Locate the cell with the specified text and output its (x, y) center coordinate. 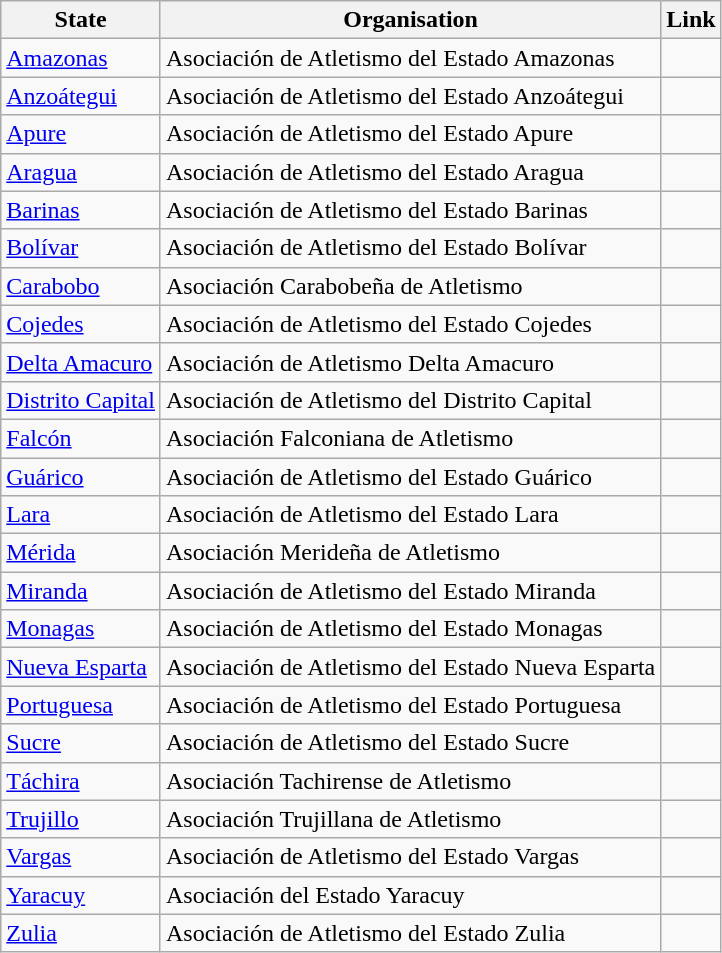
Asociación de Atletismo del Estado Monagas (410, 629)
Asociación del Estado Yaracuy (410, 895)
Asociación de Atletismo del Estado Vargas (410, 857)
Carabobo (81, 286)
Monagas (81, 629)
Asociación Trujillana de Atletismo (410, 819)
Asociación Merideña de Atletismo (410, 553)
Asociación de Atletismo del Estado Zulia (410, 933)
Asociación de Atletismo del Estado Bolívar (410, 248)
Barinas (81, 210)
Asociación de Atletismo Delta Amacuro (410, 362)
Delta Amacuro (81, 362)
Asociación de Atletismo del Estado Cojedes (410, 324)
Asociación de Atletismo del Estado Apure (410, 134)
Asociación de Atletismo del Estado Aragua (410, 172)
Asociación de Atletismo del Estado Sucre (410, 743)
Asociación Carabobeña de Atletismo (410, 286)
Asociación de Atletismo del Estado Miranda (410, 591)
Asociación de Atletismo del Estado Amazonas (410, 58)
Asociación de Atletismo del Estado Guárico (410, 477)
Trujillo (81, 819)
Asociación de Atletismo del Distrito Capital (410, 400)
Yaracuy (81, 895)
Anzoátegui (81, 96)
Asociación de Atletismo del Estado Barinas (410, 210)
Falcón (81, 438)
Portuguesa (81, 705)
Táchira (81, 781)
Lara (81, 515)
Link (691, 20)
Vargas (81, 857)
Asociación de Atletismo del Estado Lara (410, 515)
Distrito Capital (81, 400)
Asociación Falconiana de Atletismo (410, 438)
Asociación de Atletismo del Estado Nueva Esparta (410, 667)
Zulia (81, 933)
Asociación de Atletismo del Estado Anzoátegui (410, 96)
Cojedes (81, 324)
Sucre (81, 743)
Asociación de Atletismo del Estado Portuguesa (410, 705)
Asociación Tachirense de Atletismo (410, 781)
Bolívar (81, 248)
Guárico (81, 477)
State (81, 20)
Mérida (81, 553)
Nueva Esparta (81, 667)
Apure (81, 134)
Miranda (81, 591)
Organisation (410, 20)
Amazonas (81, 58)
Aragua (81, 172)
